For the text-containing cell, return its midpoint in (x, y) coordinate format. 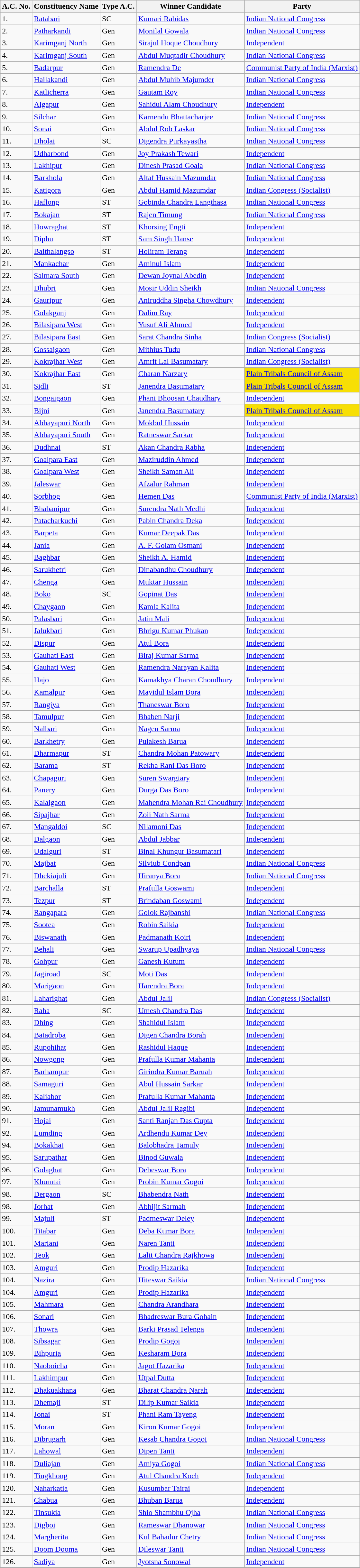
88. (16, 1084)
Type A.C. (118, 6)
Silchar (66, 116)
Rangapara (66, 912)
111. (16, 1378)
Diphu (66, 239)
Haflong (66, 202)
Aniruddha Singha Chowdhury (190, 300)
Bijni (66, 410)
83. (16, 1023)
13. (16, 166)
Katigora (66, 190)
Bokakhat (66, 1145)
Nazira (66, 1280)
Altaf Hussain Mazumdar (190, 178)
92. (16, 1133)
23. (16, 288)
Palasbari (66, 619)
Badarpur (66, 68)
112. (16, 1390)
Thaneswar Boro (190, 704)
123. (16, 1525)
Sam Singh Hanse (190, 239)
Doom Dooma (66, 1549)
Durga Das Boro (190, 790)
Girindra Kumar Baruah (190, 1072)
Abdul Rob Laskar (190, 129)
91. (16, 1121)
57. (16, 704)
Biswanath (66, 937)
Bhrigu Kumar Phukan (190, 631)
Raha (66, 1010)
Boko (66, 594)
Kamakhya Charan Choudhury (190, 680)
Dinesh Prasad Goala (190, 166)
Moti Das (190, 974)
Digendra Purkayastha (190, 141)
Moran (66, 1427)
Gauripur (66, 300)
Naren Tanti (190, 1243)
125. (16, 1549)
Ratabari (66, 19)
78. (16, 962)
Rajen Timung (190, 215)
107. (16, 1329)
Tamulpur (66, 716)
86. (16, 1059)
Karnendu Bhattacharjee (190, 116)
Nowgong (66, 1059)
Dhing (66, 1023)
74. (16, 912)
81. (16, 998)
Khorsing Engti (190, 227)
120. (16, 1488)
105. (16, 1304)
Mithius Tudu (190, 349)
82. (16, 1010)
Mosir Uddin Sheikh (190, 288)
100. (16, 1231)
Pulakesh Barua (190, 741)
Jalukbari (66, 631)
80. (16, 986)
Ratneswar Sarkar (190, 435)
9. (16, 116)
Bhuban Barua (190, 1500)
51. (16, 631)
124. (16, 1537)
45. (16, 558)
60. (16, 741)
Yusuf Ali Ahmed (190, 325)
Dhakuakhana (66, 1390)
Mahendra Mohan Rai Choudhury (190, 802)
Brindaban Goswami (190, 900)
Amiya Gogoi (190, 1463)
Laharighat (66, 998)
Lahowal (66, 1451)
17. (16, 215)
Gobinda Chandra Langthasa (190, 202)
Dilip Kumar Saikia (190, 1402)
Zoii Nath Sarma (190, 815)
Lakhimpur (66, 1378)
Dholai (66, 141)
Rekha Rani Das Boro (190, 766)
Aminul Islam (190, 263)
Utpal Dutta (190, 1378)
71. (16, 876)
47. (16, 582)
Ramendra De (190, 68)
Dalim Ray (190, 312)
53. (16, 655)
106. (16, 1316)
108. (16, 1341)
Bharat Chandra Narah (190, 1390)
Kumari Rabidas (190, 19)
Kesharam Bora (190, 1353)
96. (16, 1170)
101. (16, 1243)
Bhabanipur (66, 508)
73. (16, 900)
Binod Guwala (190, 1158)
Dewan Joynal Abedin (190, 276)
Lakhipur (66, 166)
Abdul Jalil Ragibi (190, 1108)
Thowra (66, 1329)
Jorhat (66, 1206)
76. (16, 937)
Dergaon (66, 1194)
Chabua (66, 1500)
40. (16, 496)
56. (16, 692)
Padmanath Koiri (190, 937)
Golok Rajbanshi (190, 912)
Gautam Roy (190, 92)
Bokajan (66, 215)
Padmeswar Deley (190, 1219)
Sarat Chandra Sinha (190, 337)
Maziruddin Ahmed (190, 459)
Sarupathar (66, 1158)
28. (16, 349)
84. (16, 1035)
42. (16, 521)
Samaguri (66, 1084)
70. (16, 863)
41. (16, 508)
Santi Ranjan Das Gupta (190, 1121)
Monilal Gowala (190, 31)
Jagiroad (66, 974)
Nagen Sarma (190, 729)
16. (16, 202)
Kumar Deepak Das (190, 533)
Harendra Bora (190, 986)
Naharkatia (66, 1488)
68. (16, 839)
72. (16, 888)
Rameswar Dhanowar (190, 1525)
62. (16, 766)
Lumding (66, 1133)
Dalgaon (66, 839)
46. (16, 570)
Sorbhog (66, 496)
Nilamoni Das (190, 827)
Gopinat Das (190, 594)
Naoboicha (66, 1366)
Hailakandi (66, 80)
64. (16, 790)
Balobhadra Tamuly (190, 1145)
36. (16, 447)
Karimganj South (66, 55)
Kokrajhar West (66, 362)
A.C. No. (16, 6)
Barpeta (66, 533)
Shahidul Islam (190, 1023)
Hiranya Bora (190, 876)
Udalguri (66, 851)
110. (16, 1366)
79. (16, 974)
Abhayapuri North (66, 423)
Tingkhong (66, 1476)
Hemen Das (190, 496)
66. (16, 815)
Dudhnai (66, 447)
Jagot Hazarika (190, 1366)
58. (16, 716)
Charan Narzary (190, 374)
12. (16, 153)
Kaliabor (66, 1096)
Afzalur Rahman (190, 484)
Sarukhetri (66, 570)
Debeswar Bora (190, 1170)
Prafulla Goswami (190, 888)
Goalpara East (66, 459)
89. (16, 1096)
Abhayapuri South (66, 435)
33. (16, 410)
Udharbond (66, 153)
Jania (66, 545)
119. (16, 1476)
Gauhati East (66, 655)
Abdul Jabbar (190, 839)
Marigaon (66, 986)
67. (16, 827)
97. (16, 1182)
25. (16, 312)
27. (16, 337)
29. (16, 362)
Jatin Mali (190, 619)
Abul Hussain Sarkar (190, 1084)
Barchalla (66, 888)
63. (16, 778)
61. (16, 753)
Dharmapur (66, 753)
Muktar Hussain (190, 582)
Bilasipara East (66, 337)
Gossaigaon (66, 349)
113. (16, 1402)
Phani Ram Tayeng (190, 1415)
Panery (66, 790)
Holiram Terang (190, 251)
18. (16, 227)
Party (302, 6)
Sahidul Alam Choudhury (190, 104)
Sipajhar (66, 815)
Kul Bahadur Chetry (190, 1537)
Winner Candidate (190, 6)
15. (16, 190)
Abdul Muqtadir Choudhury (190, 55)
Mayidul Islam Bora (190, 692)
Golaghat (66, 1170)
Shio Shambhu Ojha (190, 1512)
44. (16, 545)
8. (16, 104)
Patharkandi (66, 31)
Sonari (66, 1316)
Tinsukia (66, 1512)
6. (16, 80)
Rashidul Haque (190, 1047)
Kamla Kalita (190, 606)
Sidli (66, 386)
22. (16, 276)
Chenga (66, 582)
Golakganj (66, 312)
30. (16, 374)
Abdul Hamid Mazumdar (190, 190)
Abdul Muhib Majumder (190, 80)
Prodip Gogoi (190, 1341)
Hiteswar Saikia (190, 1280)
Dhekiajuli (66, 876)
94. (16, 1145)
Phani Bhoosan Chaudhary (190, 398)
34. (16, 423)
Atul Chandra Koch (190, 1476)
Chaygaon (66, 606)
Teok (66, 1255)
Kamalpur (66, 692)
Hojai (66, 1121)
103. (16, 1268)
Mankachar (66, 263)
31. (16, 386)
Amrit Lal Basumatary (190, 362)
Joy Prakash Tewari (190, 153)
Mangaldoi (66, 827)
Ramendra Narayan Kalita (190, 668)
Kalaigaon (66, 802)
115. (16, 1427)
Bhadreswar Bura Gohain (190, 1316)
118. (16, 1463)
Sheikh A. Hamid (190, 558)
Titabar (66, 1231)
Majuli (66, 1219)
59. (16, 729)
Gohpur (66, 962)
5. (16, 68)
Mahmara (66, 1304)
52. (16, 643)
1. (16, 19)
Robin Saikia (190, 925)
Sootea (66, 925)
102. (16, 1255)
38. (16, 472)
Behali (66, 949)
117. (16, 1451)
24. (16, 300)
Mariani (66, 1243)
Jaleswar (66, 484)
Baithalangso (66, 251)
116. (16, 1439)
Chapaguri (66, 778)
69. (16, 851)
Tezpur (66, 900)
114. (16, 1415)
Sibsagar (66, 1341)
Salmara South (66, 276)
20. (16, 251)
Kiron Kumar Gogoi (190, 1427)
4. (16, 55)
11. (16, 141)
Bilasipara West (66, 325)
10. (16, 129)
65. (16, 802)
Barkhetry (66, 741)
Bihpuria (66, 1353)
Karimganj North (66, 43)
Dileswar Tanti (190, 1549)
Dibrugarh (66, 1439)
2. (16, 31)
87. (16, 1072)
Margherita (66, 1537)
Barhampur (66, 1072)
Howraghat (66, 227)
126. (16, 1562)
Duliajan (66, 1463)
Rangiya (66, 704)
7. (16, 92)
Batadroba (66, 1035)
3. (16, 43)
43. (16, 533)
Akan Chandra Rabha (190, 447)
Abdul Jalil (190, 998)
Bhabendra Nath (190, 1194)
Katlicherra (66, 92)
Constituency Name (66, 6)
55. (16, 680)
Kusumbar Tairai (190, 1488)
Binal Khungur Basumatari (190, 851)
Jyotsna Sonowal (190, 1562)
Biraj Kumar Sarma (190, 655)
Khumtai (66, 1182)
35. (16, 435)
Jonai (66, 1415)
Bhaben Narji (190, 716)
Digboi (66, 1525)
Kokrajhar East (66, 374)
Dispur (66, 643)
Ardhendu Kumar Dey (190, 1133)
Probin Kumar Gogoi (190, 1182)
26. (16, 325)
Sonai (66, 129)
Sadiya (66, 1562)
19. (16, 239)
Sirajul Hoque Choudhury (190, 43)
Baghbar (66, 558)
14. (16, 178)
39. (16, 484)
Dipen Tanti (190, 1451)
Dhubri (66, 288)
122. (16, 1512)
Majbat (66, 863)
75. (16, 925)
37. (16, 459)
Surendra Nath Medhi (190, 508)
Gauhati West (66, 668)
Rupohihat (66, 1047)
Lalit Chandra Rajkhowa (190, 1255)
Pabin Chandra Deka (190, 521)
Silviub Condpan (190, 863)
99. (16, 1219)
54. (16, 668)
85. (16, 1047)
Sheikh Saman Ali (190, 472)
Chandra Arandhara (190, 1304)
Mokbul Hussain (190, 423)
Barama (66, 766)
Barkhola (66, 178)
Swarup Upadhyaya (190, 949)
48. (16, 594)
Dinabandhu Choudhury (190, 570)
121. (16, 1500)
Kesab Chandra Gogoi (190, 1439)
Umesh Chandra Das (190, 1010)
Jamunamukh (66, 1108)
Deba Kumar Bora (190, 1231)
77. (16, 949)
Algapur (66, 104)
A. F. Golam Osmani (190, 545)
Chandra Mohan Patowary (190, 753)
49. (16, 606)
Hajo (66, 680)
Suren Swargiary (190, 778)
90. (16, 1108)
50. (16, 619)
32. (16, 398)
Dhemaji (66, 1402)
95. (16, 1158)
Digen Chandra Borah (190, 1035)
Atul Bora (190, 643)
Patacharkuchi (66, 521)
Goalpara West (66, 472)
109. (16, 1353)
Nalbari (66, 729)
Barki Prasad Telenga (190, 1329)
21. (16, 263)
Bongaigaon (66, 398)
Abhijit Sarmah (190, 1206)
Ganesh Kutum (190, 962)
